Detect which cell encompasses the target text, then output its [X, Y] center coordinate. 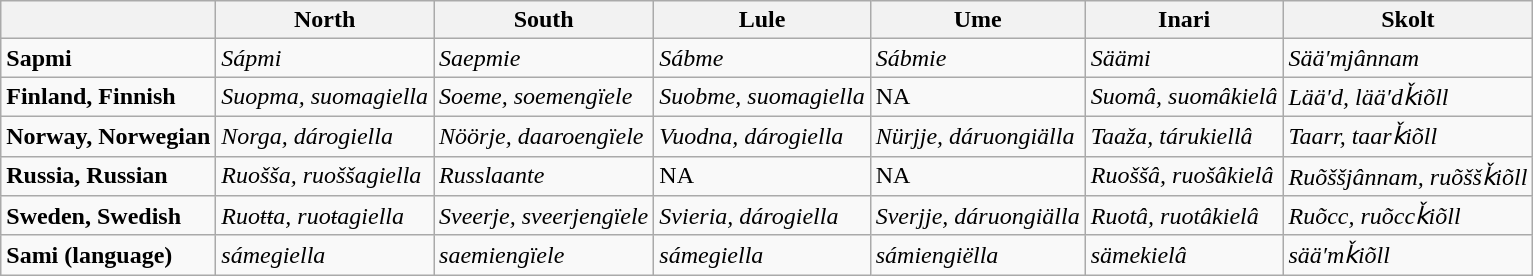
Sveerje, sveerjengïele [544, 216]
Taarr, taarǩiõll [1408, 136]
sämekielâ [1184, 255]
Russia, Russian [108, 176]
Svieria, dárogiella [762, 216]
Nöörje, daaroengïele [544, 136]
Ruotâ, ruotâkielâ [1184, 216]
Sábmie [978, 58]
Sami (language) [108, 255]
sámiengiëlla [978, 255]
Taaža, tárukiellâ [1184, 136]
Lule [762, 20]
Sweden, Swedish [108, 216]
Sää′mjânnam [1408, 58]
Finland, Finnish [108, 97]
sää′mǩiõll [1408, 255]
North [325, 20]
Suomâ, suomâkielâ [1184, 97]
Soeme, soemengïele [544, 97]
Russlaante [544, 176]
saemiengïele [544, 255]
Vuodna, dárogiella [762, 136]
Ruoŧŧa, ruoŧagiella [325, 216]
Suopma, suomagiella [325, 97]
Ruoššâ, ruošâkielâ [1184, 176]
Sverjje, dáruongiälla [978, 216]
Säämi [1184, 58]
South [544, 20]
Ruõššjânnam, ruõššǩiõll [1408, 176]
Inari [1184, 20]
Nürjje, dáruongiälla [978, 136]
Sábme [762, 58]
Skolt [1408, 20]
Ume [978, 20]
Sápmi [325, 58]
Ruošša, ruoššagiella [325, 176]
Ruõcc, ruõccǩiõll [1408, 216]
Norway, Norwegian [108, 136]
Saepmie [544, 58]
Sapmi [108, 58]
Lää′d, lää′dǩiõll [1408, 97]
Suobme, suomagiella [762, 97]
Norga, dárogiella [325, 136]
